Output the [x, y] coordinate of the center of the cell containing the given text.  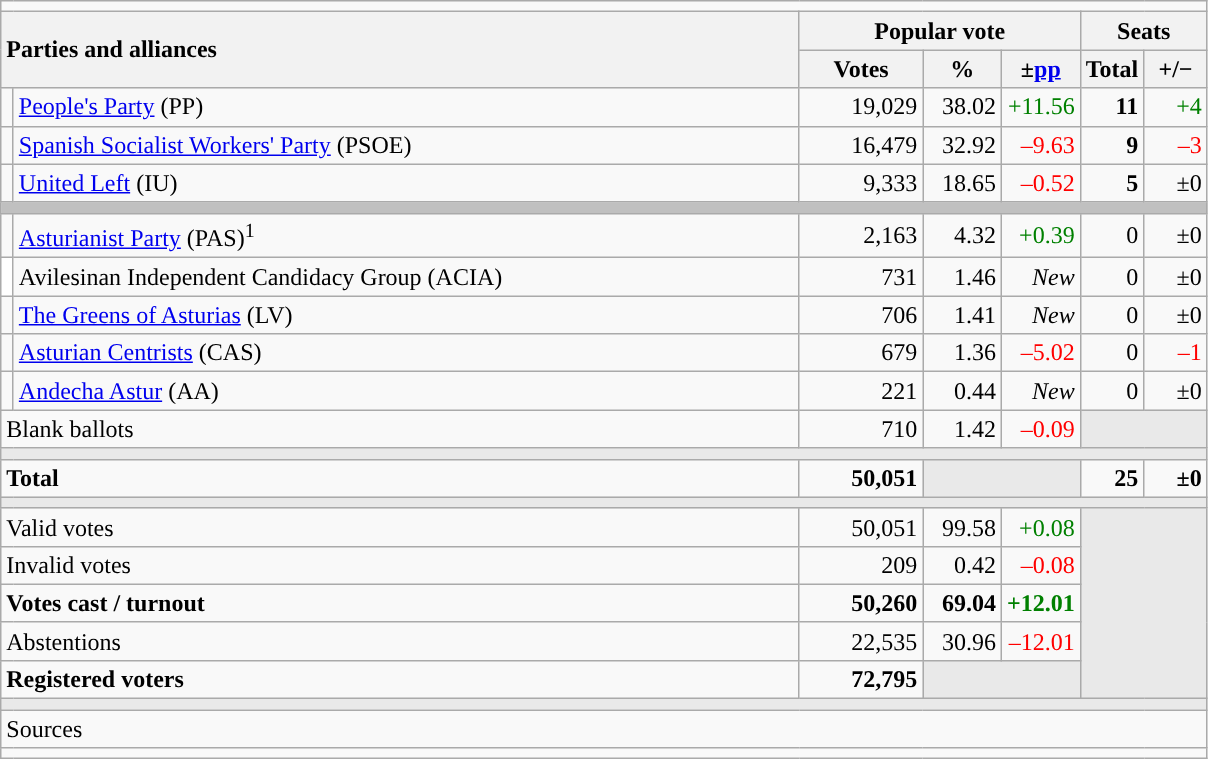
+0.39 [1040, 236]
Avilesinan Independent Candidacy Group (ACIA) [406, 277]
38.02 [962, 107]
69.04 [962, 603]
209 [861, 565]
19,029 [861, 107]
4.32 [962, 236]
Spanish Socialist Workers' Party (PSOE) [406, 145]
706 [861, 315]
9,333 [861, 183]
Votes [861, 69]
Sources [604, 729]
–0.09 [1040, 429]
16,479 [861, 145]
679 [861, 353]
+/− [1176, 69]
–9.63 [1040, 145]
72,795 [861, 679]
Blank ballots [400, 429]
Asturian Centrists (CAS) [406, 353]
People's Party (PP) [406, 107]
–5.02 [1040, 353]
5 [1112, 183]
±pp [1040, 69]
–1 [1176, 353]
25 [1112, 478]
22,535 [861, 641]
Asturianist Party (PAS)1 [406, 236]
221 [861, 391]
The Greens of Asturias (LV) [406, 315]
1.36 [962, 353]
Votes cast / turnout [400, 603]
–0.52 [1040, 183]
–0.08 [1040, 565]
+4 [1176, 107]
1.46 [962, 277]
1.42 [962, 429]
Abstentions [400, 641]
Andecha Astur (AA) [406, 391]
–12.01 [1040, 641]
United Left (IU) [406, 183]
Invalid votes [400, 565]
30.96 [962, 641]
Seats [1144, 31]
710 [861, 429]
Valid votes [400, 527]
50,260 [861, 603]
+0.08 [1040, 527]
32.92 [962, 145]
9 [1112, 145]
+12.01 [1040, 603]
0.44 [962, 391]
+11.56 [1040, 107]
Registered voters [400, 679]
18.65 [962, 183]
731 [861, 277]
–3 [1176, 145]
2,163 [861, 236]
0.42 [962, 565]
99.58 [962, 527]
Popular vote [940, 31]
% [962, 69]
Parties and alliances [400, 50]
11 [1112, 107]
1.41 [962, 315]
